Scan for the cell matching the given text and deliver its [x, y] coordinate at center. 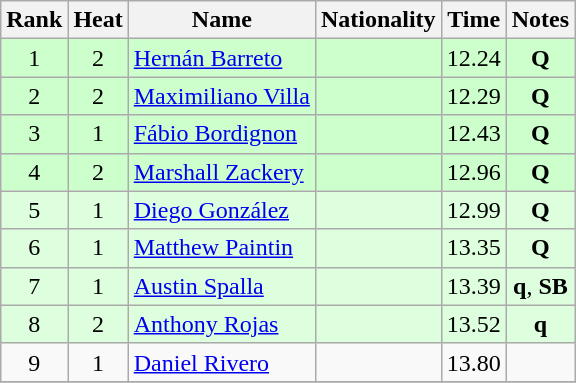
12.96 [474, 172]
13.39 [474, 286]
9 [34, 362]
Austin Spalla [222, 286]
Name [222, 20]
6 [34, 248]
Time [474, 20]
Rank [34, 20]
Hernán Barreto [222, 58]
8 [34, 324]
Fábio Bordignon [222, 134]
13.52 [474, 324]
13.35 [474, 248]
12.24 [474, 58]
Matthew Paintin [222, 248]
Marshall Zackery [222, 172]
4 [34, 172]
Diego González [222, 210]
5 [34, 210]
Nationality [378, 20]
q, SB [540, 286]
Daniel Rivero [222, 362]
Notes [540, 20]
12.43 [474, 134]
12.99 [474, 210]
Anthony Rojas [222, 324]
7 [34, 286]
Maximiliano Villa [222, 96]
Heat [98, 20]
3 [34, 134]
12.29 [474, 96]
q [540, 324]
13.80 [474, 362]
